Find where the given text appears and provide that cell's center as [X, Y] coordinate. 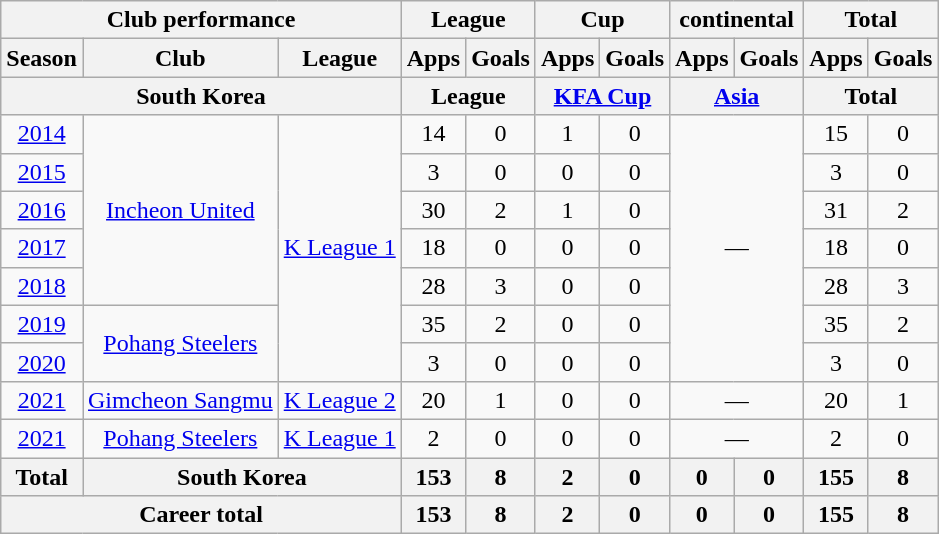
K League 2 [340, 400]
2020 [42, 362]
2016 [42, 210]
31 [836, 210]
14 [433, 134]
Career total [201, 515]
2018 [42, 286]
KFA Cup [602, 96]
2017 [42, 248]
Incheon United [180, 210]
Season [42, 58]
15 [836, 134]
30 [433, 210]
Cup [602, 20]
2015 [42, 172]
Club [180, 58]
Gimcheon Sangmu [180, 400]
continental [737, 20]
2019 [42, 324]
Club performance [201, 20]
2014 [42, 134]
Asia [737, 96]
